Identify which cell holds the provided text, then report its [x, y] central coordinate. 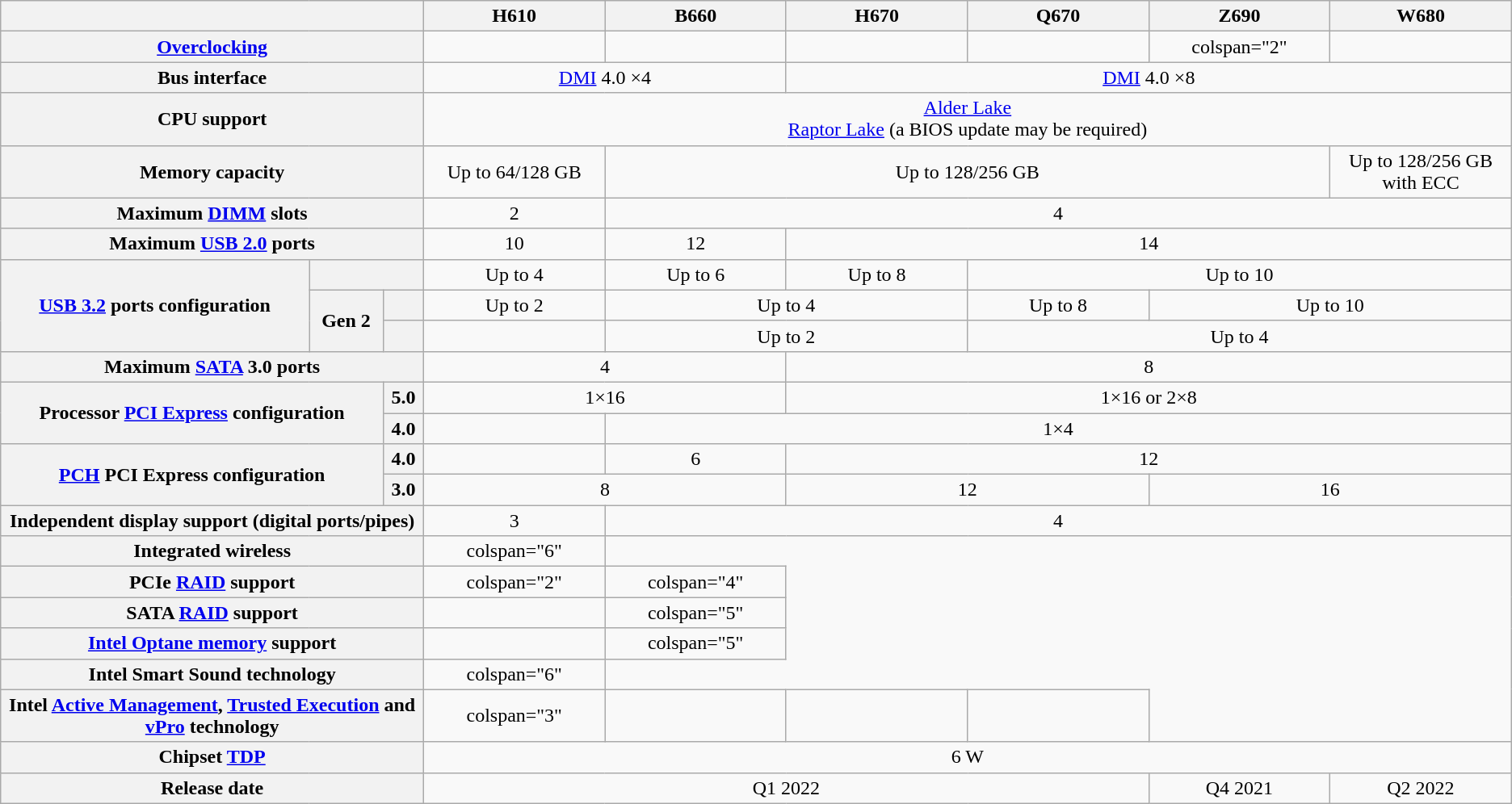
CPU support [212, 119]
Q670 [1058, 16]
Intel Smart Sound technology [212, 674]
Alder LakeRaptor Lake (a BIOS update may be required) [968, 119]
Up to 64/128 GB [514, 171]
Independent display support (digital ports/pipes) [212, 521]
colspan="3" [514, 715]
Maximum USB 2.0 ports [212, 244]
1×4 [1058, 429]
H670 [876, 16]
6 [695, 459]
Q4 2021 [1239, 788]
1×16 [604, 397]
Q2 2022 [1422, 788]
Up to 128/256 GB with ECC [1422, 171]
Chipset TDP [212, 757]
DMI 4.0 ×4 [604, 77]
Bus interface [212, 77]
H610 [514, 16]
PCIe RAID support [212, 582]
10 [514, 244]
5.0 [403, 397]
Intel Optane memory support [212, 643]
Processor PCI Express configuration [192, 412]
Integrated wireless [212, 551]
DMI 4.0 ×8 [1149, 77]
Up to 128/256 GB [968, 171]
Overclocking [212, 47]
Memory capacity [212, 171]
W680 [1422, 16]
3.0 [403, 490]
USB 3.2 ports configuration [155, 305]
B660 [695, 16]
Z690 [1239, 16]
Intel Active Management, Trusted Execution and vPro technology [212, 715]
2 [514, 213]
Up to 6 [695, 274]
6 W [968, 757]
14 [1149, 244]
SATA RAID support [212, 613]
colspan="4" [695, 582]
1×16 or 2×8 [1149, 397]
3 [514, 521]
Q1 2022 [786, 788]
Release date [212, 788]
PCH PCI Express configuration [192, 475]
Maximum SATA 3.0 ports [212, 366]
Maximum DIMM slots [212, 213]
16 [1329, 490]
Gen 2 [346, 320]
